Capture the cell that displays the provided text and extract its (x, y) central coordinate. 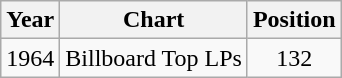
132 (294, 58)
Billboard Top LPs (154, 58)
Year (30, 20)
Chart (154, 20)
Position (294, 20)
1964 (30, 58)
